Determine the (x, y) coordinate at the center of the cell enclosing the given text.  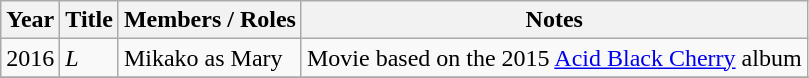
Mikako as Mary (210, 58)
Movie based on the 2015 Acid Black Cherry album (554, 58)
Year (30, 20)
2016 (30, 58)
Members / Roles (210, 20)
L (90, 58)
Notes (554, 20)
Title (90, 20)
